Return [X, Y] of the center of cell containing provided text 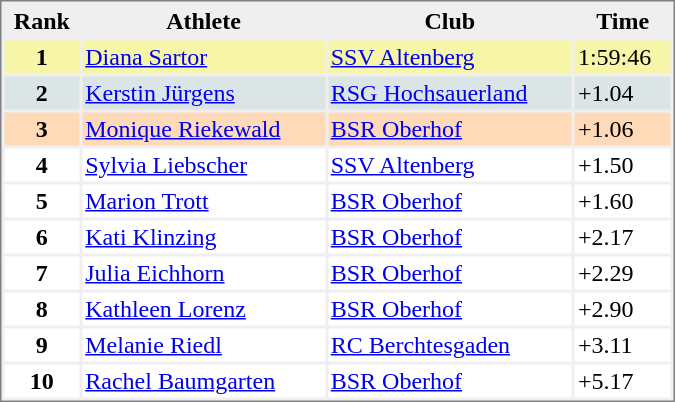
8 [42, 308]
Kati Klinzing [204, 236]
3 [42, 128]
Athlete [204, 20]
4 [42, 164]
+1.06 [623, 128]
Sylvia Liebscher [204, 164]
+1.50 [623, 164]
+1.60 [623, 200]
10 [42, 380]
Rachel Baumgarten [204, 380]
+5.17 [623, 380]
5 [42, 200]
Monique Riekewald [204, 128]
Kathleen Lorenz [204, 308]
Marion Trott [204, 200]
1:59:46 [623, 56]
+3.11 [623, 344]
Julia Eichhorn [204, 272]
+2.29 [623, 272]
+1.04 [623, 92]
9 [42, 344]
Melanie Riedl [204, 344]
Diana Sartor [204, 56]
RSG Hochsauerland [450, 92]
Rank [42, 20]
1 [42, 56]
Kerstin Jürgens [204, 92]
+2.17 [623, 236]
+2.90 [623, 308]
Club [450, 20]
2 [42, 92]
RC Berchtesgaden [450, 344]
7 [42, 272]
Time [623, 20]
6 [42, 236]
